Identify which cell holds the provided text, then report its (X, Y) central coordinate. 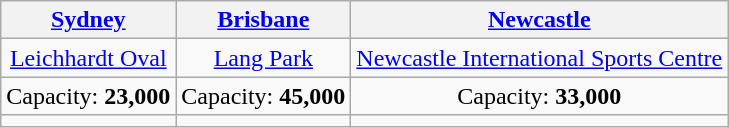
Brisbane (264, 20)
Newcastle (540, 20)
Sydney (88, 20)
Capacity: 23,000 (88, 96)
Capacity: 33,000 (540, 96)
Newcastle International Sports Centre (540, 58)
Leichhardt Oval (88, 58)
Lang Park (264, 58)
Capacity: 45,000 (264, 96)
